Scan for the cell matching the given text and deliver its (X, Y) coordinate at center. 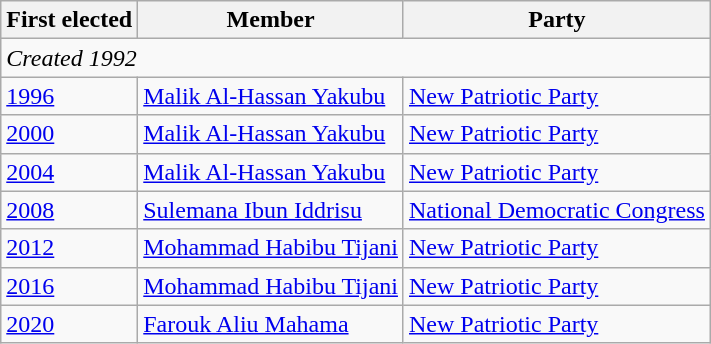
Sulemana Ibun Iddrisu (271, 210)
2004 (70, 172)
2000 (70, 134)
2016 (70, 286)
Farouk Aliu Mahama (271, 324)
Party (556, 20)
National Democratic Congress (556, 210)
Created 1992 (356, 58)
Member (271, 20)
2008 (70, 210)
2012 (70, 248)
First elected (70, 20)
2020 (70, 324)
1996 (70, 96)
